Search for the cell housing the specified text and yield its [x, y] center coordinate. 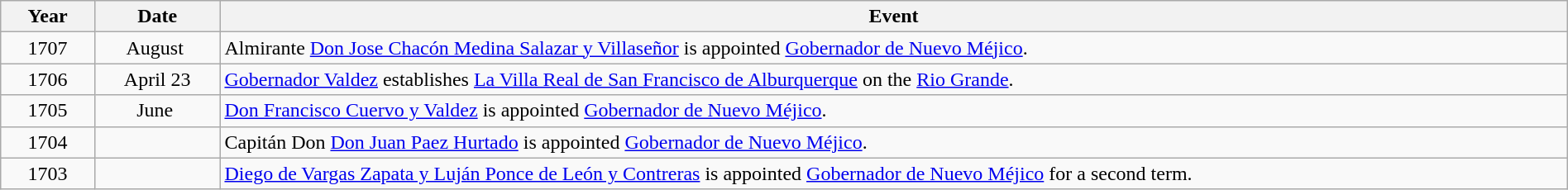
Date [157, 17]
Almirante Don Jose Chacón Medina Salazar y Villaseñor is appointed Gobernador de Nuevo Méjico. [893, 48]
Gobernador Valdez establishes La Villa Real de San Francisco de Alburquerque on the Rio Grande. [893, 79]
1707 [48, 48]
1704 [48, 142]
1703 [48, 173]
Diego de Vargas Zapata y Luján Ponce de León y Contreras is appointed Gobernador de Nuevo Méjico for a second term. [893, 173]
1705 [48, 111]
Capitán Don Don Juan Paez Hurtado is appointed Gobernador de Nuevo Méjico. [893, 142]
June [157, 111]
August [157, 48]
Event [893, 17]
1706 [48, 79]
Don Francisco Cuervo y Valdez is appointed Gobernador de Nuevo Méjico. [893, 111]
April 23 [157, 79]
Year [48, 17]
